Capture the cell that displays the provided text and extract its (X, Y) central coordinate. 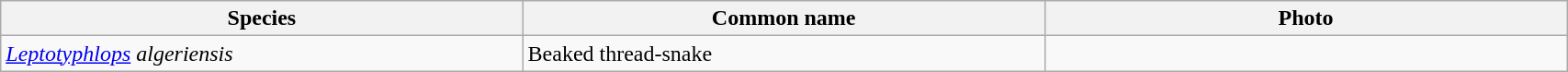
Beaked thread-snake (784, 54)
Photo (1305, 18)
Common name (784, 18)
Leptotyphlops algeriensis (262, 54)
Species (262, 18)
